Scan for the cell matching the given text and deliver its [X, Y] coordinate at center. 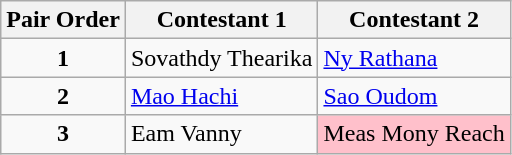
2 [64, 96]
Ny Rathana [414, 58]
1 [64, 58]
Eam Vanny [222, 134]
Sovathdy Thearika [222, 58]
Mao Hachi [222, 96]
3 [64, 134]
Sao Oudom [414, 96]
Contestant 1 [222, 20]
Contestant 2 [414, 20]
Pair Order [64, 20]
Meas Mony Reach [414, 134]
